From the cell containing the given text, extract its center point as [X, Y] coordinate. 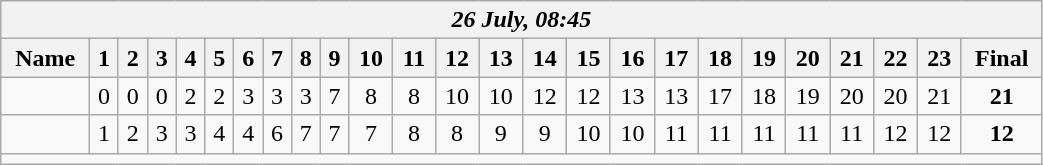
23 [939, 58]
Final [1002, 58]
26 July, 08:45 [522, 20]
22 [896, 58]
5 [220, 58]
14 [545, 58]
16 [632, 58]
Name [46, 58]
15 [589, 58]
